Detect which cell encompasses the target text, then output its (X, Y) center coordinate. 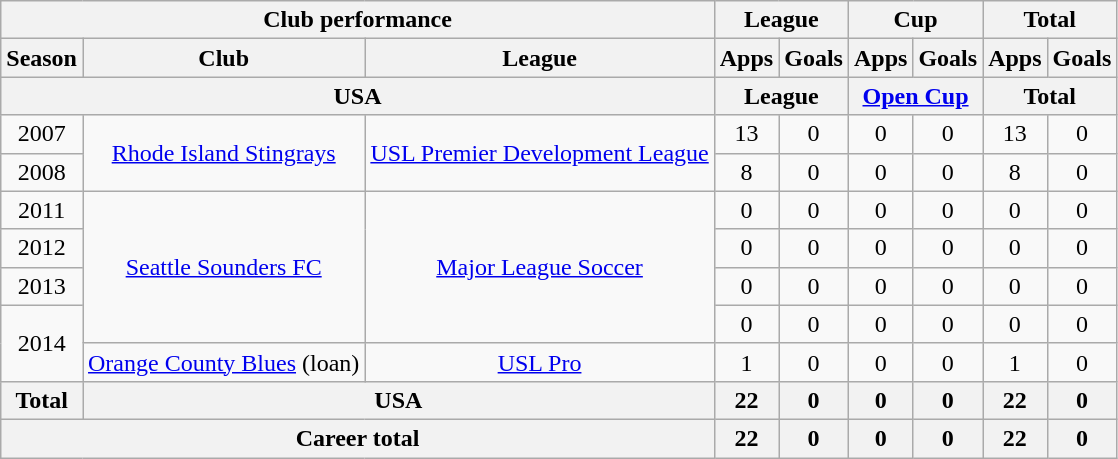
Rhode Island Stingrays (223, 153)
USL Pro (540, 362)
2008 (42, 172)
Career total (358, 438)
Major League Soccer (540, 267)
2014 (42, 343)
Cup (915, 20)
Seattle Sounders FC (223, 267)
Season (42, 58)
2007 (42, 134)
2012 (42, 248)
USL Premier Development League (540, 153)
2011 (42, 210)
2013 (42, 286)
Club performance (358, 20)
Open Cup (915, 96)
Club (223, 58)
Orange County Blues (loan) (223, 362)
